Detect which cell encompasses the target text, then output its [x, y] center coordinate. 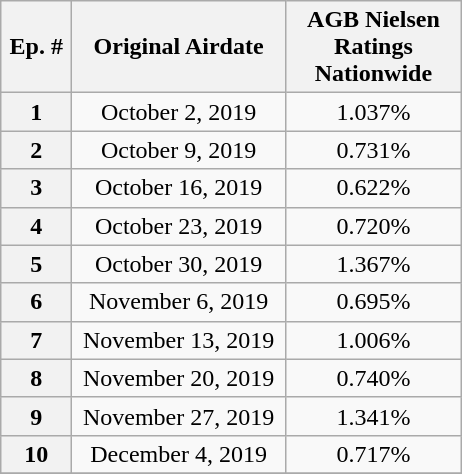
1.341% [373, 416]
October 2, 2019 [179, 112]
November 20, 2019 [179, 378]
October 23, 2019 [179, 226]
7 [36, 340]
0.720% [373, 226]
October 16, 2019 [179, 188]
9 [36, 416]
November 13, 2019 [179, 340]
6 [36, 302]
0.740% [373, 378]
Original Airdate [179, 47]
October 30, 2019 [179, 264]
October 9, 2019 [179, 150]
0.695% [373, 302]
3 [36, 188]
1.037% [373, 112]
AGB Nielsen Ratings Nationwide [373, 47]
0.622% [373, 188]
0.717% [373, 454]
2 [36, 150]
1.367% [373, 264]
10 [36, 454]
1.006% [373, 340]
November 27, 2019 [179, 416]
5 [36, 264]
November 6, 2019 [179, 302]
4 [36, 226]
8 [36, 378]
Ep. # [36, 47]
1 [36, 112]
0.731% [373, 150]
December 4, 2019 [179, 454]
